Search for the cell housing the specified text and yield its [X, Y] center coordinate. 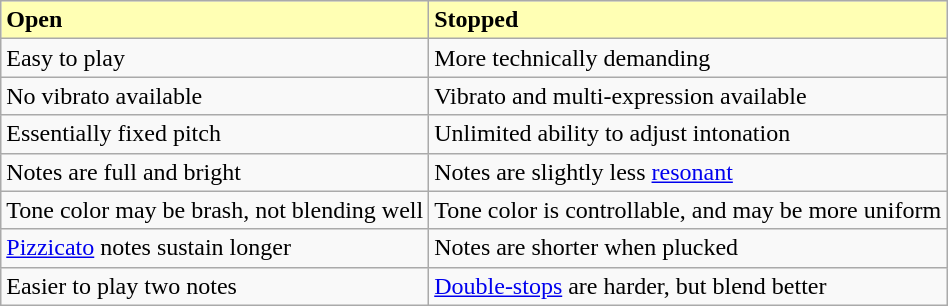
Unlimited ability to adjust intonation [688, 134]
Easier to play two notes [215, 286]
Easy to play [215, 58]
Tone color is controllable, and may be more uniform [688, 210]
No vibrato available [215, 96]
Open [215, 20]
Essentially fixed pitch [215, 134]
More technically demanding [688, 58]
Stopped [688, 20]
Notes are shorter when plucked [688, 248]
Notes are slightly less resonant [688, 172]
Double-stops are harder, but blend better [688, 286]
Tone color may be brash, not blending well [215, 210]
Notes are full and bright [215, 172]
Vibrato and multi-expression available [688, 96]
Pizzicato notes sustain longer [215, 248]
